Extract the [X, Y] coordinate from the center of the cell holding the provided text.  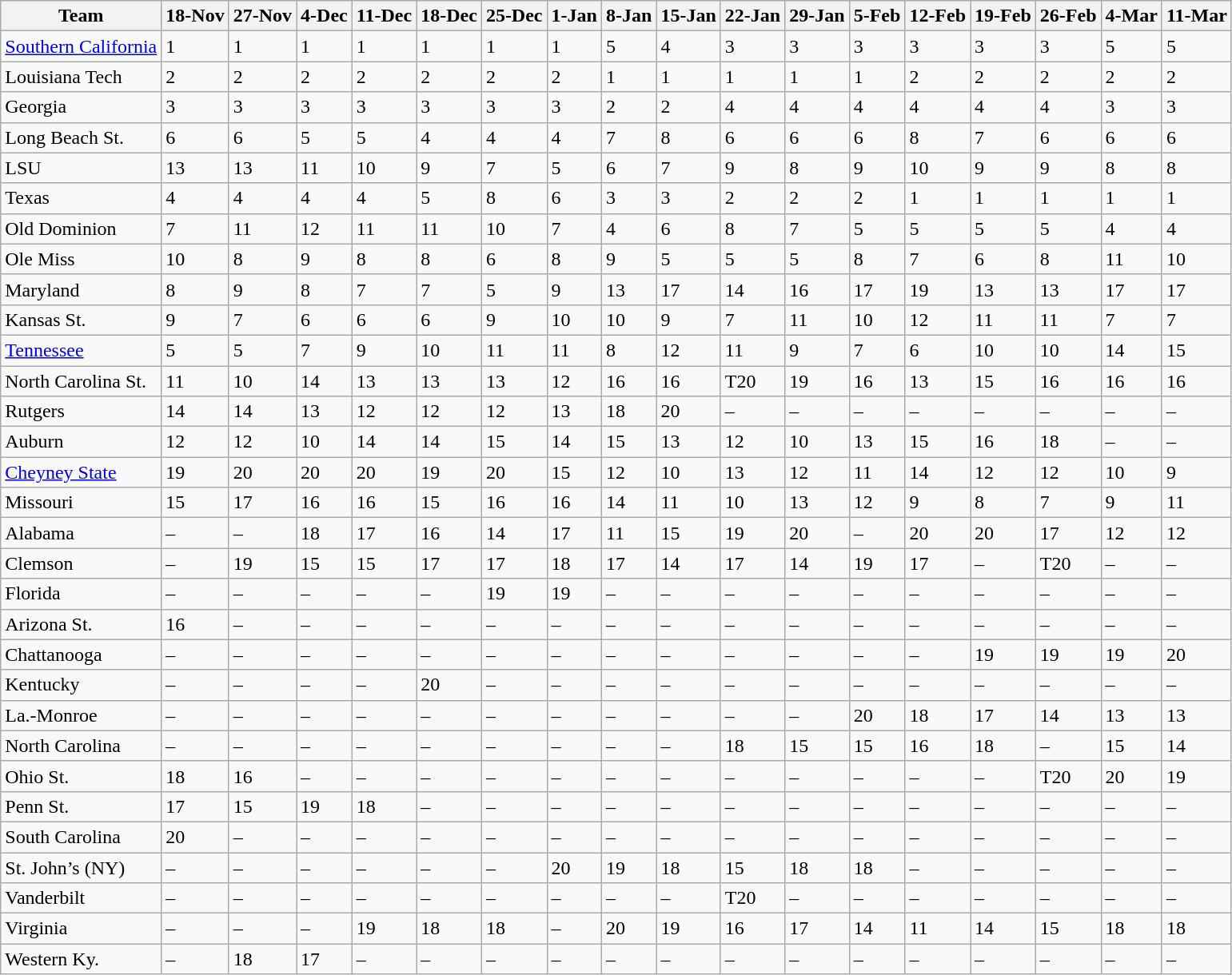
Clemson [82, 563]
Auburn [82, 442]
Arizona St. [82, 624]
South Carolina [82, 837]
5-Feb [877, 16]
22-Jan [752, 16]
North Carolina [82, 746]
Southern California [82, 46]
19-Feb [1003, 16]
Alabama [82, 533]
11-Dec [384, 16]
18-Dec [449, 16]
Vanderbilt [82, 898]
4-Dec [325, 16]
Texas [82, 198]
Old Dominion [82, 229]
Kentucky [82, 685]
Ohio St. [82, 776]
18-Nov [195, 16]
St. John’s (NY) [82, 867]
27-Nov [262, 16]
8-Jan [628, 16]
Team [82, 16]
15-Jan [688, 16]
Western Ky. [82, 959]
Rutgers [82, 412]
Tennessee [82, 350]
Cheyney State [82, 472]
1-Jan [574, 16]
Chattanooga [82, 655]
26-Feb [1068, 16]
La.-Monroe [82, 715]
Maryland [82, 289]
North Carolina St. [82, 381]
12-Feb [938, 16]
LSU [82, 168]
11-Mar [1196, 16]
Florida [82, 594]
29-Jan [817, 16]
Georgia [82, 107]
Missouri [82, 503]
Virginia [82, 929]
Kansas St. [82, 320]
4-Mar [1131, 16]
Long Beach St. [82, 137]
Penn St. [82, 806]
Ole Miss [82, 259]
Louisiana Tech [82, 77]
25-Dec [514, 16]
